Pinpoint the cell where the given text exists, returning its (X, Y) midpoint coordinate. 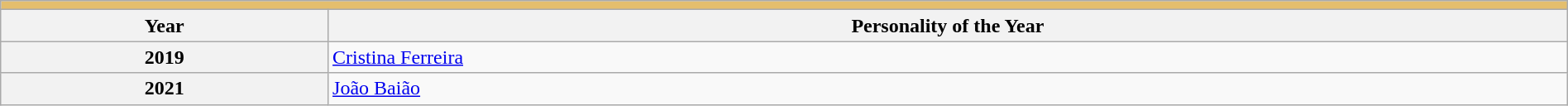
Year (165, 26)
2021 (165, 89)
Cristina Ferreira (948, 57)
2019 (165, 57)
João Baião (948, 89)
Personality of the Year (948, 26)
